Pinpoint the cell where the given text exists, returning its (X, Y) midpoint coordinate. 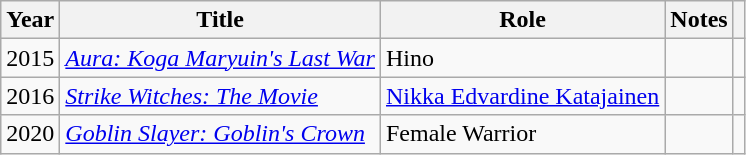
Aura: Koga Maryuin's Last War (220, 58)
2016 (30, 96)
Nikka Edvardine Katajainen (522, 96)
Goblin Slayer: Goblin's Crown (220, 134)
2015 (30, 58)
Female Warrior (522, 134)
Notes (699, 20)
Title (220, 20)
Strike Witches: The Movie (220, 96)
Year (30, 20)
Hino (522, 58)
2020 (30, 134)
Role (522, 20)
